Return the (x, y) coordinate for the center point of the cell that contains the specified text.  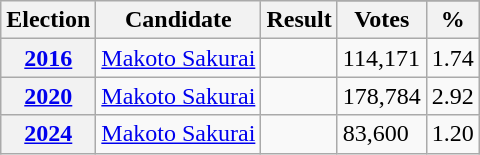
2024 (48, 134)
2016 (48, 58)
% (452, 20)
178,784 (382, 96)
2.92 (452, 96)
1.20 (452, 134)
Election (48, 20)
114,171 (382, 58)
83,600 (382, 134)
Votes (382, 20)
1.74 (452, 58)
Candidate (178, 20)
Result (299, 20)
2020 (48, 96)
